Pinpoint the cell where the given text exists, returning its [X, Y] midpoint coordinate. 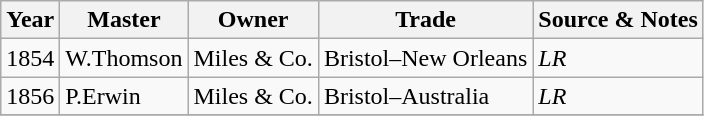
Source & Notes [618, 20]
Trade [425, 20]
P.Erwin [124, 96]
Year [30, 20]
Master [124, 20]
1854 [30, 58]
W.Thomson [124, 58]
Bristol–New Orleans [425, 58]
1856 [30, 96]
Owner [253, 20]
Bristol–Australia [425, 96]
